Identify which cell holds the provided text, then report its (x, y) central coordinate. 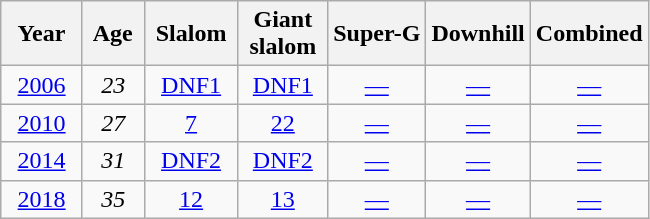
22 (283, 123)
Super-G (377, 34)
27 (113, 123)
13 (283, 199)
Age (113, 34)
Giant slalom (283, 34)
2010 (42, 123)
31 (113, 161)
7 (191, 123)
Combined (589, 34)
Year (42, 34)
Downhill (478, 34)
2014 (42, 161)
2018 (42, 199)
2006 (42, 85)
Slalom (191, 34)
23 (113, 85)
12 (191, 199)
35 (113, 199)
